Return [X, Y] of the center of cell containing provided text 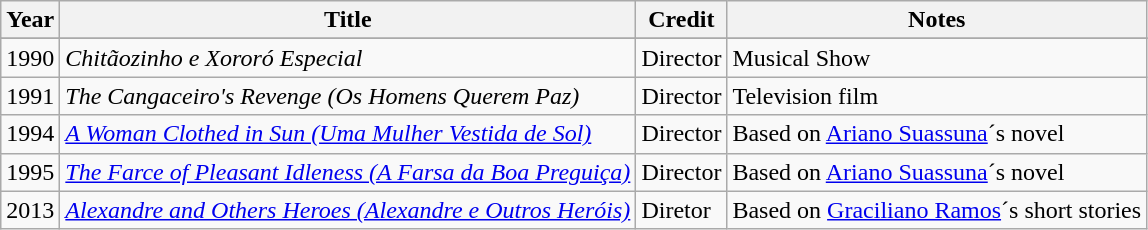
Year [30, 20]
1994 [30, 134]
Alexandre and Others Heroes (Alexandre e Outros Heróis) [348, 210]
Chitãozinho e Xororó Especial [348, 58]
The Cangaceiro's Revenge (Os Homens Querem Paz) [348, 96]
1990 [30, 58]
1995 [30, 172]
Credit [682, 20]
Notes [937, 20]
A Woman Clothed in Sun (Uma Mulher Vestida de Sol) [348, 134]
The Farce of Pleasant Idleness (A Farsa da Boa Preguiça) [348, 172]
Based on Graciliano Ramos´s short stories [937, 210]
Musical Show [937, 58]
1991 [30, 96]
Diretor [682, 210]
Title [348, 20]
Television film [937, 96]
2013 [30, 210]
